Search for the cell housing the specified text and yield its (x, y) center coordinate. 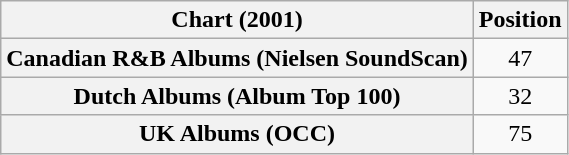
Canadian R&B Albums (Nielsen SoundScan) (238, 58)
32 (520, 96)
Position (520, 20)
47 (520, 58)
75 (520, 134)
UK Albums (OCC) (238, 134)
Chart (2001) (238, 20)
Dutch Albums (Album Top 100) (238, 96)
